For the text-containing cell, return its midpoint in (X, Y) coordinate format. 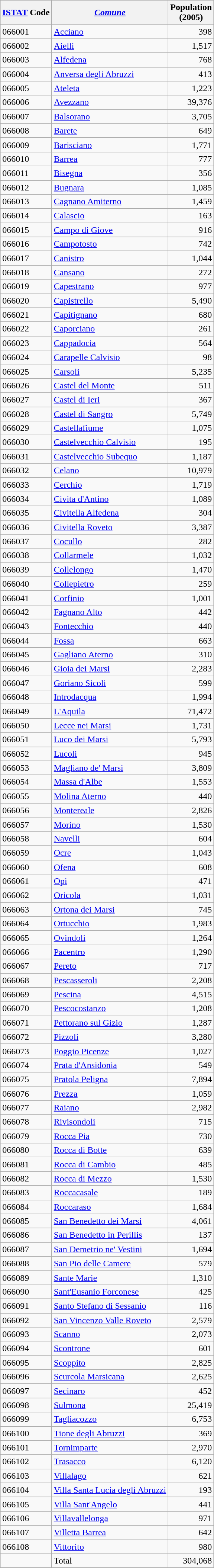
Ofena (110, 867)
066027 (26, 400)
642 (191, 1532)
39,376 (191, 102)
1,731 (191, 725)
3,387 (191, 527)
Tagliacozzo (110, 1419)
Castelvecchio Calvisio (110, 442)
066099 (26, 1419)
066098 (26, 1405)
Cocullo (110, 541)
2,579 (191, 1320)
1,075 (191, 428)
2,625 (191, 1377)
066032 (26, 471)
066090 (26, 1292)
Montereale (110, 810)
066014 (26, 216)
066087 (26, 1249)
425 (191, 1292)
066017 (26, 258)
066077 (26, 1108)
98 (191, 357)
Ortona dei Marsi (110, 910)
066102 (26, 1462)
066096 (26, 1377)
1,208 (191, 1009)
1,459 (191, 202)
066108 (26, 1546)
Corfinio (110, 598)
2,982 (191, 1108)
066081 (26, 1164)
066069 (26, 994)
639 (191, 1150)
608 (191, 867)
5,749 (191, 414)
5,235 (191, 371)
066039 (26, 570)
066001 (26, 32)
066089 (26, 1277)
066101 (26, 1447)
Prata d'Ansidonia (110, 1065)
066010 (26, 159)
066029 (26, 428)
1,983 (191, 924)
066074 (26, 1065)
Canistro (110, 258)
3,280 (191, 1037)
398 (191, 32)
3,705 (191, 116)
066073 (26, 1051)
Castel di Sangro (110, 414)
Sant'Eusanio Forconese (110, 1292)
066037 (26, 541)
Rocca di Mezzo (110, 1179)
066011 (26, 173)
Pescina (110, 994)
066025 (26, 371)
066042 (26, 612)
1,027 (191, 1051)
1,001 (191, 598)
066009 (26, 145)
25,419 (191, 1405)
Sulmona (110, 1405)
L'Aquila (110, 711)
066044 (26, 640)
1,031 (191, 895)
066093 (26, 1334)
San Benedetto in Perillis (110, 1235)
San Benedetto dei Marsi (110, 1221)
Pratola Peligna (110, 1079)
066092 (26, 1320)
066055 (26, 796)
310 (191, 655)
Massa d'Albe (110, 782)
Collepietro (110, 584)
Lucoli (110, 754)
Bisegna (110, 173)
5,793 (191, 740)
066046 (26, 669)
066075 (26, 1079)
Capestrano (110, 286)
Goriano Sicoli (110, 683)
Cansano (110, 272)
066008 (26, 131)
066018 (26, 272)
066070 (26, 1009)
Villa Santa Lucia degli Abruzzi (110, 1490)
369 (191, 1433)
066013 (26, 202)
Aielli (110, 46)
189 (191, 1193)
Pizzoli (110, 1037)
Avezzano (110, 102)
485 (191, 1164)
066006 (26, 102)
Barrea (110, 159)
4,515 (191, 994)
San Demetrio ne' Vestini (110, 1249)
564 (191, 343)
Rocca Pia (110, 1136)
Secinaro (110, 1391)
Vittorito (110, 1546)
272 (191, 272)
Ateleta (110, 88)
649 (191, 131)
Cerchio (110, 485)
066103 (26, 1476)
066061 (26, 881)
066052 (26, 754)
Capitignano (110, 315)
1,264 (191, 938)
066041 (26, 598)
066053 (26, 768)
Raiano (110, 1108)
Sante Marie (110, 1277)
066026 (26, 385)
066047 (26, 683)
Rivisondoli (110, 1122)
768 (191, 60)
066104 (26, 1490)
066048 (26, 697)
066003 (26, 60)
Scanno (110, 1334)
1,085 (191, 187)
1,771 (191, 145)
066058 (26, 838)
1,994 (191, 697)
Introdacqua (110, 697)
Civitella Alfedena (110, 513)
Opi (110, 881)
066078 (26, 1122)
066085 (26, 1221)
Prezza (110, 1093)
066020 (26, 301)
Tione degli Abruzzi (110, 1433)
066082 (26, 1179)
1,089 (191, 499)
066051 (26, 740)
Caporciano (110, 329)
Celano (110, 471)
Acciano (110, 32)
442 (191, 612)
1,187 (191, 456)
Gioia dei Marsi (110, 669)
1,310 (191, 1277)
Campo di Giove (110, 230)
066035 (26, 513)
San Vincenzo Valle Roveto (110, 1320)
715 (191, 1122)
066105 (26, 1504)
Molina Aterno (110, 796)
304 (191, 513)
304,068 (191, 1561)
579 (191, 1263)
6,120 (191, 1462)
066066 (26, 952)
717 (191, 966)
621 (191, 1476)
Castel del Monte (110, 385)
066084 (26, 1207)
6,753 (191, 1419)
663 (191, 640)
066094 (26, 1349)
066012 (26, 187)
Total (110, 1561)
1,287 (191, 1023)
066015 (26, 230)
Ovindoli (110, 938)
066024 (26, 357)
066088 (26, 1263)
Navelli (110, 838)
777 (191, 159)
2,825 (191, 1363)
066060 (26, 867)
945 (191, 754)
Collelongo (110, 570)
066031 (26, 456)
Morino (110, 824)
1,553 (191, 782)
2,208 (191, 980)
195 (191, 442)
066065 (26, 938)
549 (191, 1065)
2,073 (191, 1334)
066106 (26, 1518)
Roccaraso (110, 1207)
066056 (26, 810)
066023 (26, 343)
066095 (26, 1363)
066049 (26, 711)
066019 (26, 286)
193 (191, 1490)
356 (191, 173)
Calascio (110, 216)
Civita d'Antino (110, 499)
Scontrone (110, 1349)
1,694 (191, 1249)
066028 (26, 414)
Collarmele (110, 555)
San Pio delle Camere (110, 1263)
066067 (26, 966)
2,826 (191, 810)
066097 (26, 1391)
066034 (26, 499)
066068 (26, 980)
Luco dei Marsi (110, 740)
066063 (26, 910)
066036 (26, 527)
Bugnara (110, 187)
066057 (26, 824)
Pereto (110, 966)
Trasacco (110, 1462)
066062 (26, 895)
Pettorano sul Gizio (110, 1023)
1,290 (191, 952)
163 (191, 216)
066021 (26, 315)
4,061 (191, 1221)
742 (191, 244)
Campotosto (110, 244)
1,517 (191, 46)
471 (191, 881)
Rocca di Cambio (110, 1164)
066083 (26, 1193)
Carapelle Calvisio (110, 357)
Cappadocia (110, 343)
680 (191, 315)
066076 (26, 1093)
Poggio Picenze (110, 1051)
Alfedena (110, 60)
1,044 (191, 258)
Population (2005) (191, 13)
Fontecchio (110, 626)
066038 (26, 555)
282 (191, 541)
1,684 (191, 1207)
Scurcola Marsicana (110, 1377)
066107 (26, 1532)
Ocre (110, 853)
Roccacasale (110, 1193)
066100 (26, 1433)
066005 (26, 88)
1,043 (191, 853)
Cagnano Amiterno (110, 202)
Tornimparte (110, 1447)
066002 (26, 46)
971 (191, 1518)
5,490 (191, 301)
Villetta Barrea (110, 1532)
Rocca di Botte (110, 1150)
916 (191, 230)
Fossa (110, 640)
066045 (26, 655)
066072 (26, 1037)
745 (191, 910)
3,809 (191, 768)
Ortucchio (110, 924)
Comune (110, 13)
604 (191, 838)
Oricola (110, 895)
137 (191, 1235)
066033 (26, 485)
066030 (26, 442)
413 (191, 74)
2,283 (191, 669)
Barete (110, 131)
259 (191, 584)
Pescocostanzo (110, 1009)
066040 (26, 584)
Fagnano Alto (110, 612)
066079 (26, 1136)
1,470 (191, 570)
066064 (26, 924)
066071 (26, 1023)
980 (191, 1546)
Lecce nei Marsi (110, 725)
066043 (26, 626)
2,970 (191, 1447)
1,223 (191, 88)
116 (191, 1306)
ISTAT Code (26, 13)
Villa Sant'Angelo (110, 1504)
Balsorano (110, 116)
Castelvecchio Subequo (110, 456)
066086 (26, 1235)
71,472 (191, 711)
066091 (26, 1306)
452 (191, 1391)
1,032 (191, 555)
066007 (26, 116)
Civitella Roveto (110, 527)
Pescasseroli (110, 980)
Santo Stefano di Sessanio (110, 1306)
261 (191, 329)
066054 (26, 782)
Villavallelonga (110, 1518)
Barisciano (110, 145)
066059 (26, 853)
Gagliano Aterno (110, 655)
511 (191, 385)
Anversa degli Abruzzi (110, 74)
367 (191, 400)
977 (191, 286)
Scoppito (110, 1363)
441 (191, 1504)
601 (191, 1349)
066050 (26, 725)
Carsoli (110, 371)
730 (191, 1136)
066022 (26, 329)
Castellafiume (110, 428)
10,979 (191, 471)
Pacentro (110, 952)
Capistrello (110, 301)
599 (191, 683)
1,059 (191, 1093)
066004 (26, 74)
066016 (26, 244)
Villalago (110, 1476)
7,894 (191, 1079)
1,719 (191, 485)
Magliano de' Marsi (110, 768)
066080 (26, 1150)
Castel di Ieri (110, 400)
